Extract the (x, y) coordinate from the center of the cell holding the provided text.  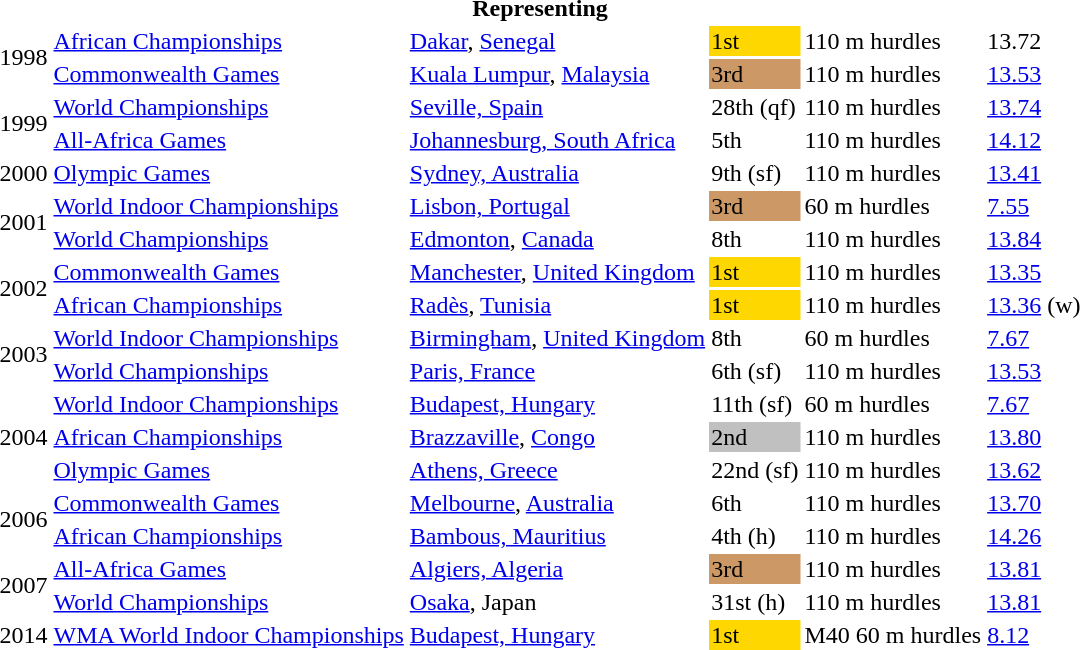
6th (sf) (755, 371)
Paris, France (557, 371)
28th (qf) (755, 107)
2nd (755, 437)
Osaka, Japan (557, 602)
22nd (sf) (755, 470)
Radès, Tunisia (557, 305)
WMA World Indoor Championships (228, 635)
Kuala Lumpur, Malaysia (557, 74)
Algiers, Algeria (557, 569)
M40 60 m hurdles (893, 635)
Athens, Greece (557, 470)
Johannesburg, South Africa (557, 140)
Sydney, Australia (557, 173)
6th (755, 503)
Lisbon, Portugal (557, 206)
Manchester, United Kingdom (557, 272)
Edmonton, Canada (557, 239)
5th (755, 140)
11th (sf) (755, 404)
Birmingham, United Kingdom (557, 338)
31st (h) (755, 602)
Seville, Spain (557, 107)
Brazzaville, Congo (557, 437)
4th (h) (755, 536)
9th (sf) (755, 173)
Melbourne, Australia (557, 503)
Bambous, Mauritius (557, 536)
Dakar, Senegal (557, 41)
